Extract the [X, Y] coordinate from the center of the cell holding the provided text.  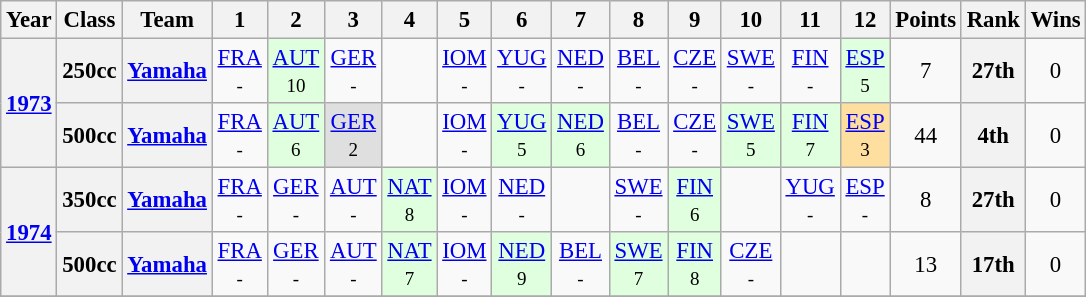
11 [810, 20]
SWE7 [638, 264]
NED9 [522, 264]
3 [354, 20]
1 [240, 20]
17th [993, 264]
44 [926, 136]
ESP3 [865, 136]
AUT10 [296, 72]
Team [167, 20]
2 [296, 20]
NAT8 [410, 200]
1974 [29, 232]
Class [90, 20]
4th [993, 136]
12 [865, 20]
1973 [29, 104]
9 [695, 20]
FIN7 [810, 136]
Year [29, 20]
Points [926, 20]
GER2 [354, 136]
350cc [90, 200]
10 [750, 20]
FIN6 [695, 200]
SWE5 [750, 136]
AUT6 [296, 136]
5 [464, 20]
NED6 [580, 136]
13 [926, 264]
NAT7 [410, 264]
6 [522, 20]
ESP- [865, 200]
ESP5 [865, 72]
FIN- [810, 72]
Rank [993, 20]
YUG5 [522, 136]
Wins [1056, 20]
250cc [90, 72]
FIN8 [695, 264]
4 [410, 20]
